Search for the cell housing the specified text and yield its [x, y] center coordinate. 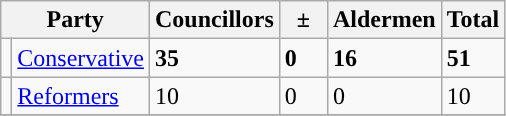
± [303, 20]
Total [473, 20]
51 [473, 58]
Councillors [215, 20]
35 [215, 58]
Aldermen [384, 20]
16 [384, 58]
Party [76, 20]
Conservative [81, 58]
Reformers [81, 96]
